Locate the cell with the specified text and output its (x, y) center coordinate. 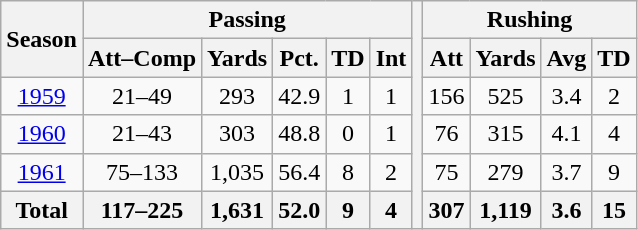
525 (506, 96)
56.4 (300, 172)
303 (238, 134)
4.1 (566, 134)
Att (446, 58)
315 (506, 134)
1,119 (506, 210)
75 (446, 172)
3.6 (566, 210)
Int (391, 58)
21–43 (142, 134)
Total (42, 210)
21–49 (142, 96)
307 (446, 210)
3.4 (566, 96)
Avg (566, 58)
1,035 (238, 172)
279 (506, 172)
0 (348, 134)
3.7 (566, 172)
Att–Comp (142, 58)
293 (238, 96)
Pct. (300, 58)
76 (446, 134)
117–225 (142, 210)
1,631 (238, 210)
15 (614, 210)
1960 (42, 134)
8 (348, 172)
42.9 (300, 96)
Rushing (530, 20)
1961 (42, 172)
52.0 (300, 210)
156 (446, 96)
75–133 (142, 172)
1959 (42, 96)
Season (42, 39)
48.8 (300, 134)
Passing (246, 20)
